Scan for the cell matching the given text and deliver its [X, Y] coordinate at center. 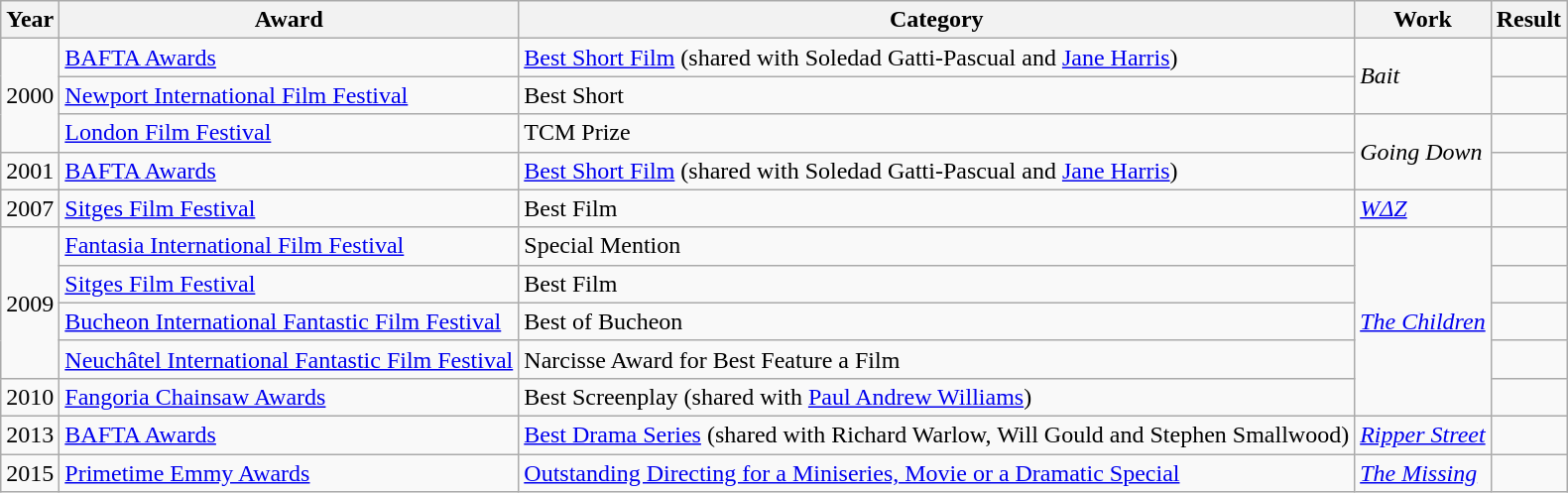
Special Mention [936, 246]
Year [30, 20]
2007 [30, 208]
Bait [1423, 76]
Work [1423, 20]
2013 [30, 434]
Going Down [1423, 152]
Narcisse Award for Best Feature a Film [936, 359]
2000 [30, 95]
2009 [30, 303]
London Film Festival [290, 133]
Category [936, 20]
Outstanding Directing for a Miniseries, Movie or a Dramatic Special [936, 473]
WΔZ [1423, 208]
Best Screenplay (shared with Paul Andrew Williams) [936, 397]
Primetime Emmy Awards [290, 473]
2015 [30, 473]
Fantasia International Film Festival [290, 246]
Best Short [936, 95]
Neuchâtel International Fantastic Film Festival [290, 359]
The Children [1423, 321]
Ripper Street [1423, 434]
Result [1528, 20]
Best of Bucheon [936, 321]
2010 [30, 397]
Newport International Film Festival [290, 95]
The Missing [1423, 473]
Award [290, 20]
2001 [30, 171]
Fangoria Chainsaw Awards [290, 397]
Best Drama Series (shared with Richard Warlow, Will Gould and Stephen Smallwood) [936, 434]
Bucheon International Fantastic Film Festival [290, 321]
TCM Prize [936, 133]
